Locate the cell with the specified text and output its (X, Y) center coordinate. 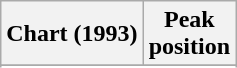
Chart (1993) (72, 34)
Peakposition (189, 34)
